Output the (X, Y) coordinate of the center of the cell containing the given text.  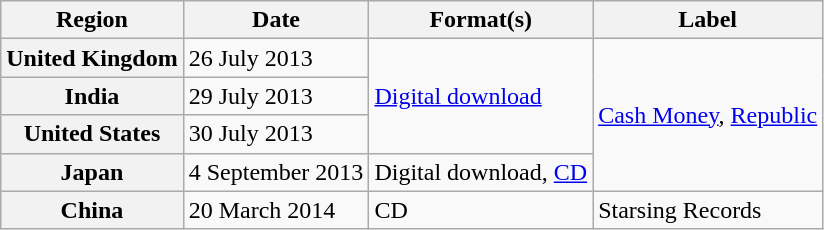
30 July 2013 (276, 134)
China (92, 210)
Cash Money, Republic (708, 115)
29 July 2013 (276, 96)
United Kingdom (92, 58)
India (92, 96)
Japan (92, 172)
4 September 2013 (276, 172)
Label (708, 20)
20 March 2014 (276, 210)
Date (276, 20)
CD (481, 210)
Starsing Records (708, 210)
Region (92, 20)
Digital download (481, 96)
26 July 2013 (276, 58)
Format(s) (481, 20)
United States (92, 134)
Digital download, CD (481, 172)
